Extract the (x, y) coordinate from the center of the cell holding the provided text.  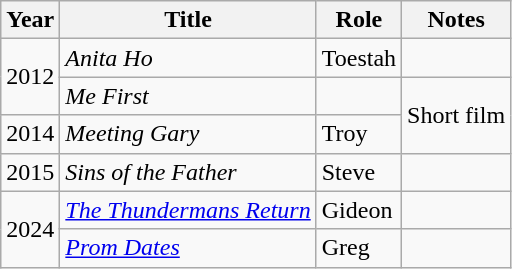
Me First (188, 96)
Meeting Gary (188, 134)
Title (188, 20)
Role (358, 20)
Prom Dates (188, 248)
2012 (30, 77)
Greg (358, 248)
Year (30, 20)
Gideon (358, 210)
Toestah (358, 58)
Anita Ho (188, 58)
2024 (30, 229)
The Thundermans Return (188, 210)
Sins of the Father (188, 172)
Troy (358, 134)
Notes (456, 20)
Steve (358, 172)
2015 (30, 172)
Short film (456, 115)
2014 (30, 134)
